Return (x, y) of the center of cell containing provided text 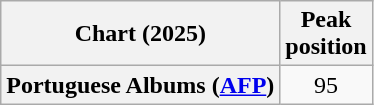
Portuguese Albums (AFP) (140, 85)
Chart (2025) (140, 34)
95 (326, 85)
Peak position (326, 34)
